Identify which cell holds the provided text, then report its [X, Y] central coordinate. 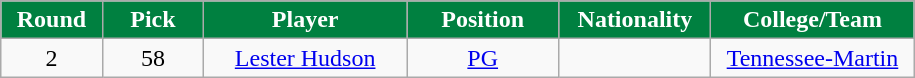
College/Team [812, 20]
58 [152, 58]
Round [52, 20]
Nationality [635, 20]
Player [306, 20]
Pick [152, 20]
Tennessee-Martin [812, 58]
Position [483, 20]
2 [52, 58]
Lester Hudson [306, 58]
PG [483, 58]
